Locate the cell with the specified text and output its (X, Y) center coordinate. 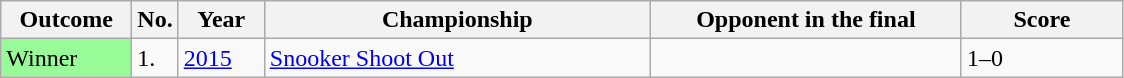
Snooker Shoot Out (457, 58)
Outcome (66, 20)
Year (221, 20)
No. (155, 20)
Score (1042, 20)
Championship (457, 20)
Winner (66, 58)
2015 (221, 58)
Opponent in the final (806, 20)
1. (155, 58)
1–0 (1042, 58)
